Capture the cell that displays the provided text and extract its (x, y) central coordinate. 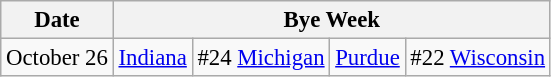
Bye Week (332, 20)
#22 Wisconsin (478, 58)
October 26 (57, 58)
Date (57, 20)
Purdue (368, 58)
#24 Michigan (261, 58)
Indiana (152, 58)
